Return the (X, Y) coordinate for the center point of the cell that contains the specified text.  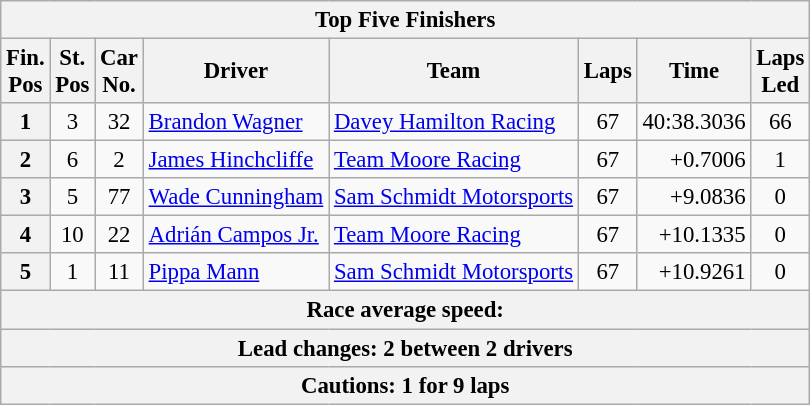
77 (120, 197)
Davey Hamilton Racing (454, 122)
Laps (608, 72)
6 (72, 160)
4 (26, 235)
Wade Cunningham (236, 197)
Adrián Campos Jr. (236, 235)
LapsLed (780, 72)
+10.9261 (694, 273)
+9.0836 (694, 197)
Cautions: 1 for 9 laps (406, 385)
22 (120, 235)
32 (120, 122)
Top Five Finishers (406, 20)
Time (694, 72)
11 (120, 273)
St.Pos (72, 72)
+0.7006 (694, 160)
Team (454, 72)
Brandon Wagner (236, 122)
Driver (236, 72)
10 (72, 235)
Pippa Mann (236, 273)
66 (780, 122)
James Hinchcliffe (236, 160)
Race average speed: (406, 310)
Lead changes: 2 between 2 drivers (406, 348)
40:38.3036 (694, 122)
Fin.Pos (26, 72)
CarNo. (120, 72)
+10.1335 (694, 235)
